Identify which cell holds the provided text, then report its (x, y) central coordinate. 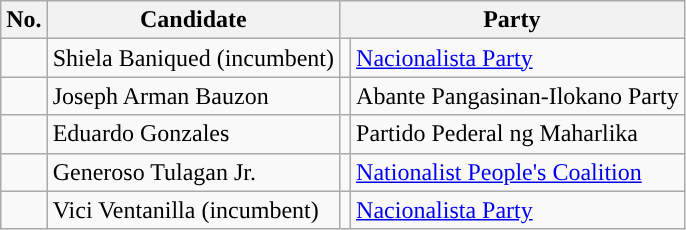
Party (512, 20)
Generoso Tulagan Jr. (193, 172)
No. (24, 20)
Joseph Arman Bauzon (193, 96)
Abante Pangasinan-Ilokano Party (518, 96)
Nationalist People's Coalition (518, 172)
Shiela Baniqued (incumbent) (193, 58)
Candidate (193, 20)
Vici Ventanilla (incumbent) (193, 210)
Partido Pederal ng Maharlika (518, 134)
Eduardo Gonzales (193, 134)
